Scan for the cell matching the given text and deliver its (x, y) coordinate at center. 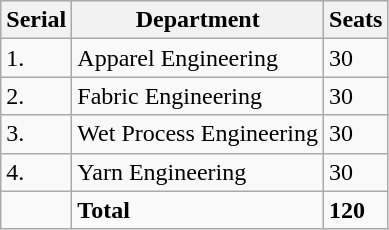
Department (198, 20)
1. (36, 58)
Fabric Engineering (198, 96)
Wet Process Engineering (198, 134)
2. (36, 96)
Total (198, 210)
Serial (36, 20)
Seats (356, 20)
Apparel Engineering (198, 58)
3. (36, 134)
Yarn Engineering (198, 172)
120 (356, 210)
4. (36, 172)
